Pinpoint the cell where the given text exists, returning its (X, Y) midpoint coordinate. 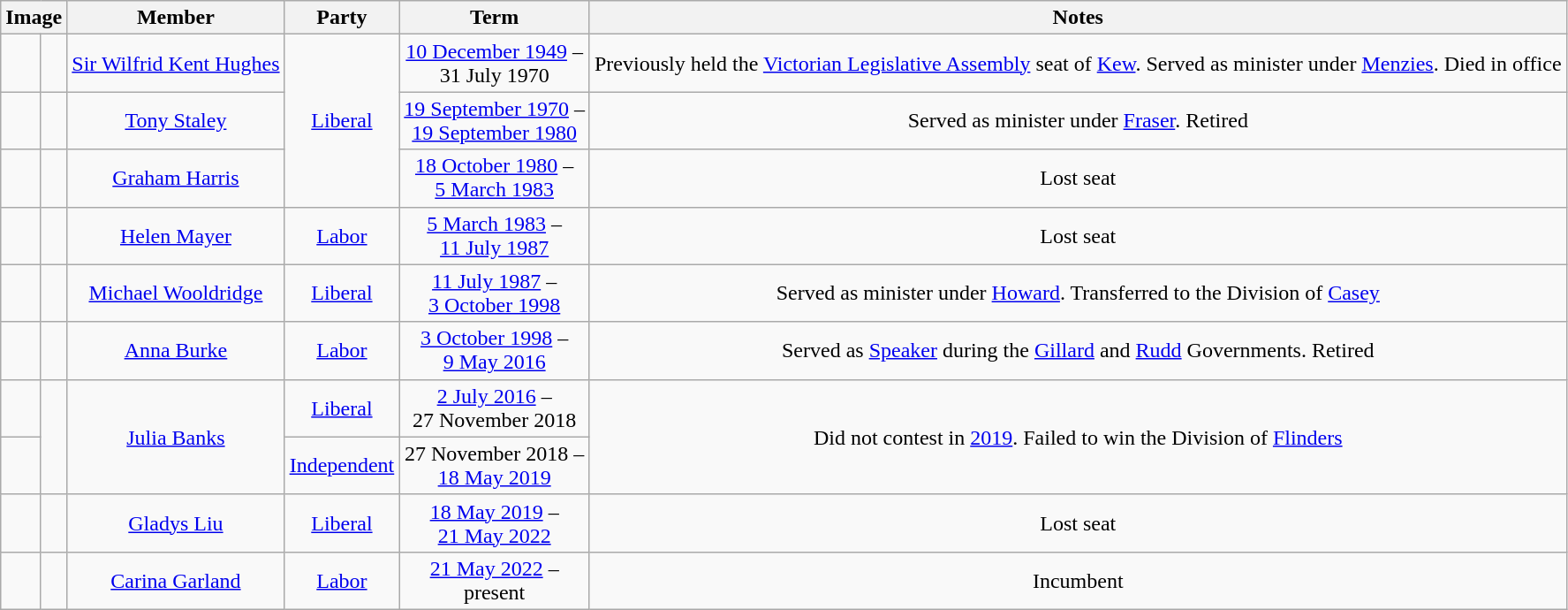
Party (342, 18)
Gladys Liu (176, 523)
11 July 1987 –3 October 1998 (495, 294)
Anna Burke (176, 350)
27 November 2018 –18 May 2019 (495, 465)
Michael Wooldridge (176, 294)
Served as Speaker during the Gillard and Rudd Governments. Retired (1078, 350)
Served as minister under Fraser. Retired (1078, 120)
5 March 1983 –11 July 1987 (495, 235)
Incumbent (1078, 580)
21 May 2022 –present (495, 580)
Served as minister under Howard. Transferred to the Division of Casey (1078, 294)
Julia Banks (176, 437)
Carina Garland (176, 580)
Term (495, 18)
Graham Harris (176, 179)
Sir Wilfrid Kent Hughes (176, 64)
2 July 2016 –27 November 2018 (495, 408)
Independent (342, 465)
10 December 1949 –31 July 1970 (495, 64)
Helen Mayer (176, 235)
18 October 1980 –5 March 1983 (495, 179)
Member (176, 18)
Did not contest in 2019. Failed to win the Division of Flinders (1078, 437)
Notes (1078, 18)
Previously held the Victorian Legislative Assembly seat of Kew. Served as minister under Menzies. Died in office (1078, 64)
19 September 1970 –19 September 1980 (495, 120)
Tony Staley (176, 120)
3 October 1998 –9 May 2016 (495, 350)
18 May 2019 –21 May 2022 (495, 523)
Image (34, 18)
